Capture the cell that displays the provided text and extract its (x, y) central coordinate. 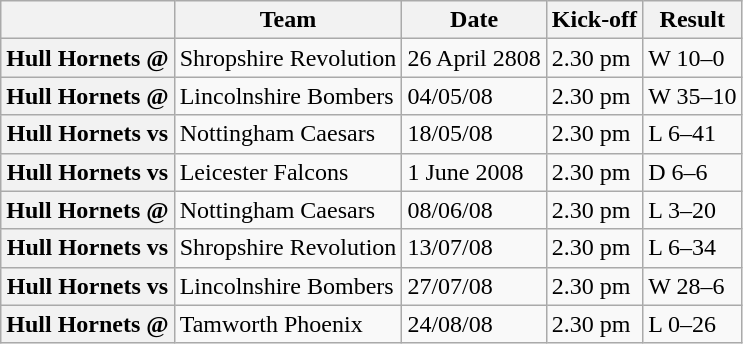
04/05/08 (474, 96)
D 6–6 (692, 172)
L 6–34 (692, 248)
Tamworth Phoenix (288, 324)
L 6–41 (692, 134)
08/06/08 (474, 210)
Result (692, 20)
27/07/08 (474, 286)
Leicester Falcons (288, 172)
Kick-off (594, 20)
13/07/08 (474, 248)
24/08/08 (474, 324)
26 April 2808 (474, 58)
W 35–10 (692, 96)
Date (474, 20)
18/05/08 (474, 134)
Team (288, 20)
W 28–6 (692, 286)
L 0–26 (692, 324)
W 10–0 (692, 58)
1 June 2008 (474, 172)
L 3–20 (692, 210)
